From the cell containing the given text, extract its center point as (X, Y) coordinate. 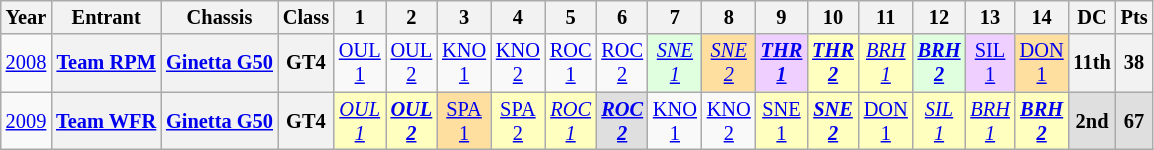
Class (306, 17)
Chassis (220, 17)
11th (1092, 63)
THR1 (782, 63)
Pts (1134, 17)
Team WFR (106, 121)
38 (1134, 63)
THR2 (833, 63)
14 (1042, 17)
SPA2 (518, 121)
2008 (26, 63)
6 (622, 17)
2009 (26, 121)
5 (571, 17)
Team RPM (106, 63)
7 (675, 17)
3 (464, 17)
10 (833, 17)
1 (360, 17)
9 (782, 17)
67 (1134, 121)
SPA1 (464, 121)
4 (518, 17)
DC (1092, 17)
13 (990, 17)
2nd (1092, 121)
Year (26, 17)
2 (412, 17)
11 (886, 17)
12 (940, 17)
Entrant (106, 17)
8 (729, 17)
